Scan for the cell matching the given text and deliver its [X, Y] coordinate at center. 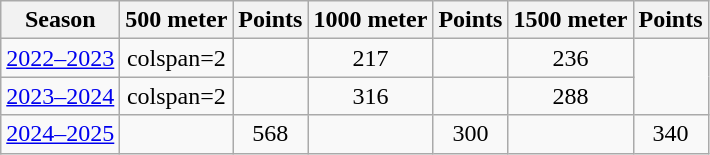
236 [570, 58]
300 [470, 134]
Season [60, 20]
2024–2025 [60, 134]
568 [270, 134]
217 [370, 58]
1000 meter [370, 20]
316 [370, 96]
2022–2023 [60, 58]
500 meter [176, 20]
1500 meter [570, 20]
340 [670, 134]
2023–2024 [60, 96]
288 [570, 96]
